Provide the (x, y) coordinate of the cell's center where the given text is located.  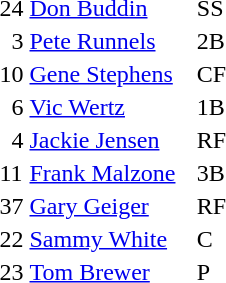
Pete Runnels (110, 41)
Vic Wertz (110, 107)
Frank Malzone (110, 173)
Sammy White (110, 239)
Jackie Jensen (110, 140)
Gene Stephens (110, 74)
Gary Geiger (110, 206)
